Extract the (X, Y) coordinate from the center of the cell holding the provided text.  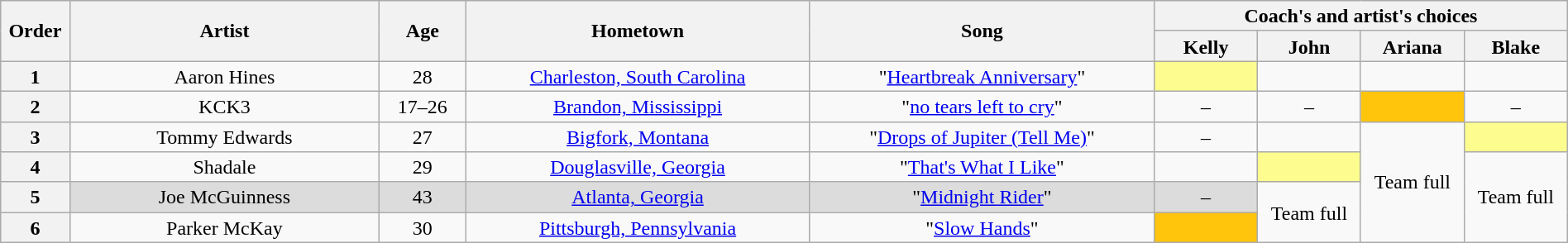
Song (982, 31)
Charleston, South Carolina (638, 76)
John (1310, 46)
Blake (1515, 46)
Tommy Edwards (225, 137)
Artist (225, 31)
"Slow Hands" (982, 228)
Atlanta, Georgia (638, 197)
Ariana (1413, 46)
Age (423, 31)
Aaron Hines (225, 76)
30 (423, 228)
Joe McGuinness (225, 197)
28 (423, 76)
17–26 (423, 106)
6 (35, 228)
Bigfork, Montana (638, 137)
Order (35, 31)
Kelly (1206, 46)
3 (35, 137)
Douglasville, Georgia (638, 167)
1 (35, 76)
4 (35, 167)
"That's What I Like" (982, 167)
"no tears left to cry" (982, 106)
KCK3 (225, 106)
"Heartbreak Anniversary" (982, 76)
Pittsburgh, Pennsylvania (638, 228)
Coach's and artist's choices (1361, 17)
"Drops of Jupiter (Tell Me)" (982, 137)
Shadale (225, 167)
29 (423, 167)
2 (35, 106)
27 (423, 137)
Parker McKay (225, 228)
"Midnight Rider" (982, 197)
Brandon, Mississippi (638, 106)
5 (35, 197)
Hometown (638, 31)
43 (423, 197)
